From the cell containing the given text, extract its center point as [X, Y] coordinate. 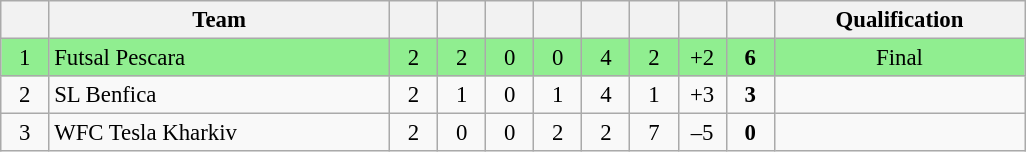
SL Benfica [220, 95]
+3 [702, 95]
Qualification [900, 20]
WFC Tesla Kharkiv [220, 133]
7 [654, 133]
6 [750, 58]
Final [900, 58]
–5 [702, 133]
+2 [702, 58]
Futsal Pescara [220, 58]
Team [220, 20]
